Identify which cell holds the provided text, then report its (x, y) central coordinate. 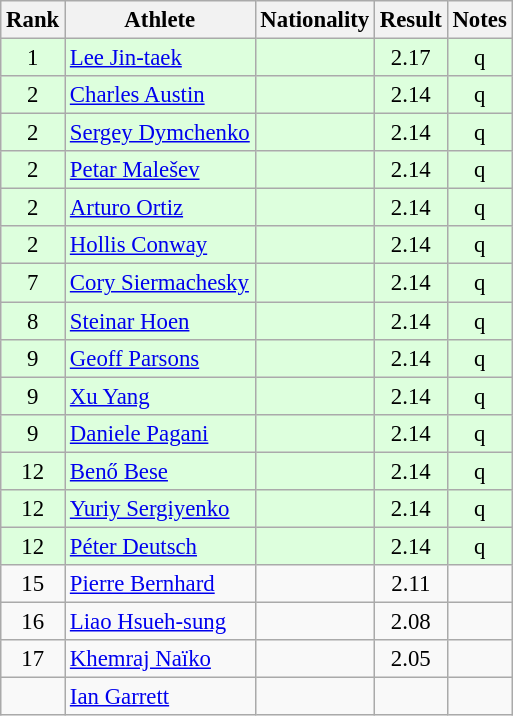
17 (33, 659)
Lee Jin-taek (160, 58)
Benő Bese (160, 471)
Charles Austin (160, 95)
15 (33, 584)
Nationality (314, 20)
1 (33, 58)
Sergey Dymchenko (160, 133)
16 (33, 621)
Ian Garrett (160, 697)
7 (33, 283)
Athlete (160, 20)
Petar Malešev (160, 170)
Xu Yang (160, 396)
2.05 (412, 659)
Cory Siermachesky (160, 283)
Steinar Hoen (160, 321)
Rank (33, 20)
2.11 (412, 584)
Daniele Pagani (160, 433)
2.08 (412, 621)
Liao Hsueh-sung (160, 621)
Hollis Conway (160, 245)
Khemraj Naïko (160, 659)
Notes (480, 20)
Geoff Parsons (160, 358)
2.17 (412, 58)
Result (412, 20)
Yuriy Sergiyenko (160, 509)
Péter Deutsch (160, 546)
Pierre Bernhard (160, 584)
Arturo Ortiz (160, 208)
8 (33, 321)
